Return (x, y) of the center of cell containing provided text 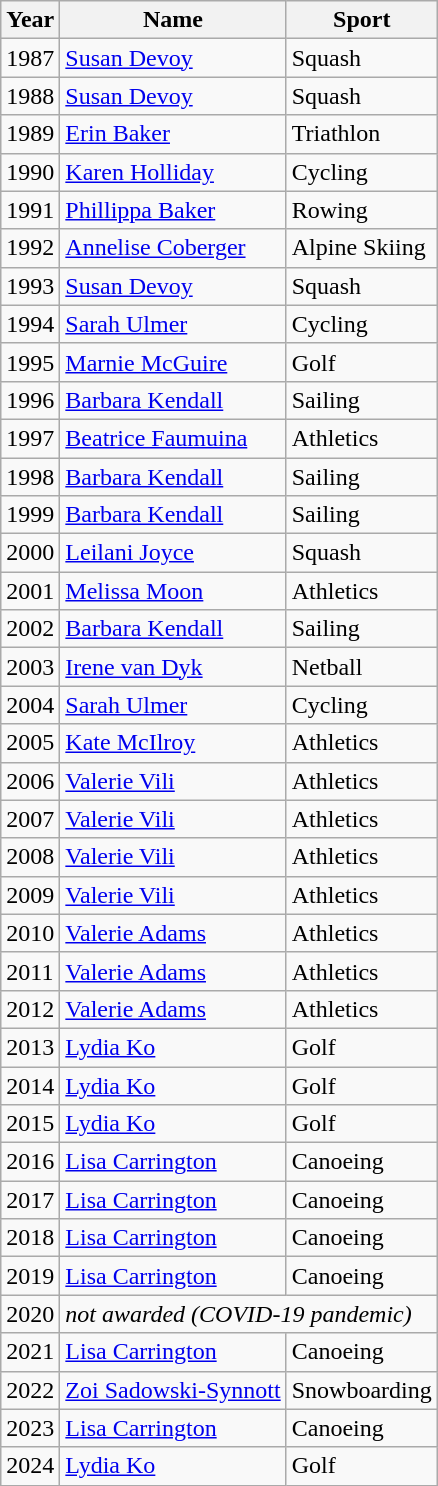
2023 (30, 1428)
1988 (30, 96)
2011 (30, 971)
2013 (30, 1047)
2009 (30, 895)
1989 (30, 134)
Rowing (362, 210)
2022 (30, 1390)
2000 (30, 553)
2010 (30, 933)
Kate McIlroy (173, 743)
2015 (30, 1124)
2007 (30, 819)
Annelise Coberger (173, 248)
2002 (30, 629)
Karen Holliday (173, 172)
Sport (362, 20)
1991 (30, 210)
2020 (30, 1314)
1998 (30, 477)
Melissa Moon (173, 591)
Beatrice Faumuina (173, 438)
Phillippa Baker (173, 210)
Name (173, 20)
Erin Baker (173, 134)
2003 (30, 667)
2006 (30, 781)
1999 (30, 515)
2019 (30, 1276)
2004 (30, 705)
Triathlon (362, 134)
1987 (30, 58)
Leilani Joyce (173, 553)
Marnie McGuire (173, 362)
Alpine Skiing (362, 248)
1995 (30, 362)
1990 (30, 172)
2018 (30, 1238)
Irene van Dyk (173, 667)
Netball (362, 667)
Year (30, 20)
1992 (30, 248)
2014 (30, 1085)
2012 (30, 1009)
Zoi Sadowski-Synnott (173, 1390)
2016 (30, 1162)
Snowboarding (362, 1390)
not awarded (COVID-19 pandemic) (248, 1314)
2005 (30, 743)
1997 (30, 438)
2024 (30, 1466)
1993 (30, 286)
2008 (30, 857)
2001 (30, 591)
1996 (30, 400)
2017 (30, 1200)
2021 (30, 1352)
1994 (30, 324)
